Detect which cell encompasses the target text, then output its [X, Y] center coordinate. 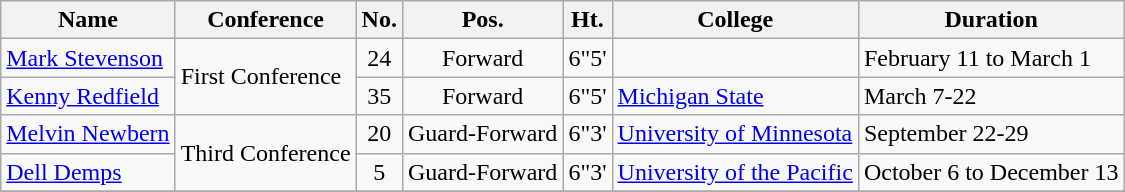
October 6 to December 13 [991, 172]
No. [379, 20]
Pos. [482, 20]
First Conference [266, 77]
March 7-22 [991, 96]
24 [379, 58]
Mark Stevenson [88, 58]
Third Conference [266, 153]
University of the Pacific [735, 172]
5 [379, 172]
Melvin Newbern [88, 134]
Conference [266, 20]
35 [379, 96]
Duration [991, 20]
Michigan State [735, 96]
College [735, 20]
University of Minnesota [735, 134]
Ht. [588, 20]
Dell Demps [88, 172]
February 11 to March 1 [991, 58]
Name [88, 20]
Kenny Redfield [88, 96]
September 22-29 [991, 134]
20 [379, 134]
